Find where the given text appears and provide that cell's center as [X, Y] coordinate. 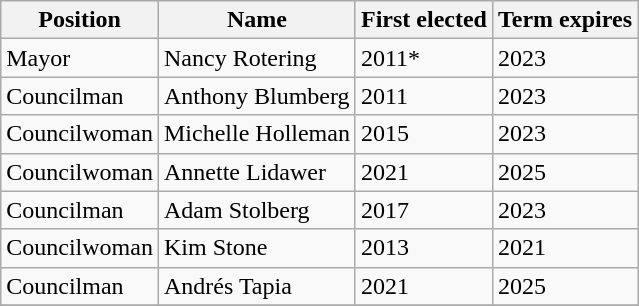
Name [256, 20]
Mayor [80, 58]
2011* [424, 58]
Michelle Holleman [256, 134]
Adam Stolberg [256, 210]
Anthony Blumberg [256, 96]
2013 [424, 248]
Annette Lidawer [256, 172]
Andrés Tapia [256, 286]
2017 [424, 210]
First elected [424, 20]
2011 [424, 96]
2015 [424, 134]
Position [80, 20]
Kim Stone [256, 248]
Term expires [564, 20]
Nancy Rotering [256, 58]
